Identify which cell holds the provided text, then report its [X, Y] central coordinate. 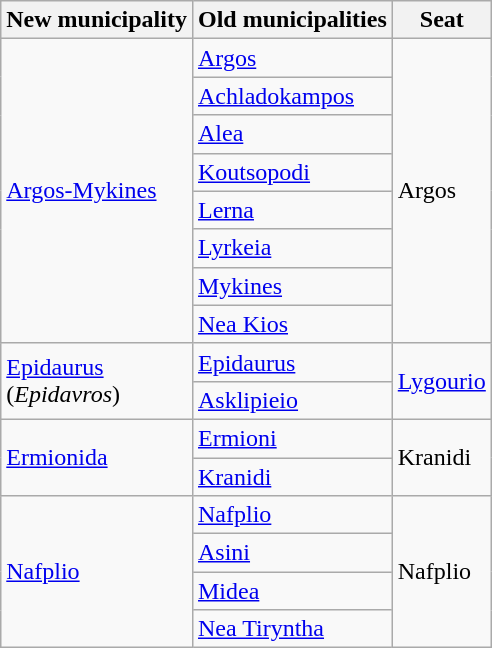
Old municipalities [292, 20]
Mykines [292, 286]
New municipality [97, 20]
Epidaurus (Epidavros) [97, 381]
Alea [292, 134]
Lerna [292, 210]
Nea Tiryntha [292, 629]
Asklipieio [292, 400]
Epidaurus [292, 362]
Koutsopodi [292, 172]
Lyrkeia [292, 248]
Asini [292, 553]
Seat [442, 20]
Ermionida [97, 457]
Ermioni [292, 438]
Midea [292, 591]
Achladokampos [292, 96]
Lygourio [442, 381]
Nea Kios [292, 324]
Argos-Mykines [97, 191]
